Determine the [X, Y] coordinate at the center of the cell enclosing the given text.  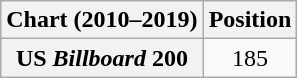
Position [250, 20]
US Billboard 200 [102, 58]
185 [250, 58]
Chart (2010–2019) [102, 20]
